Provide the (X, Y) coordinate of the cell's center where the given text is located.  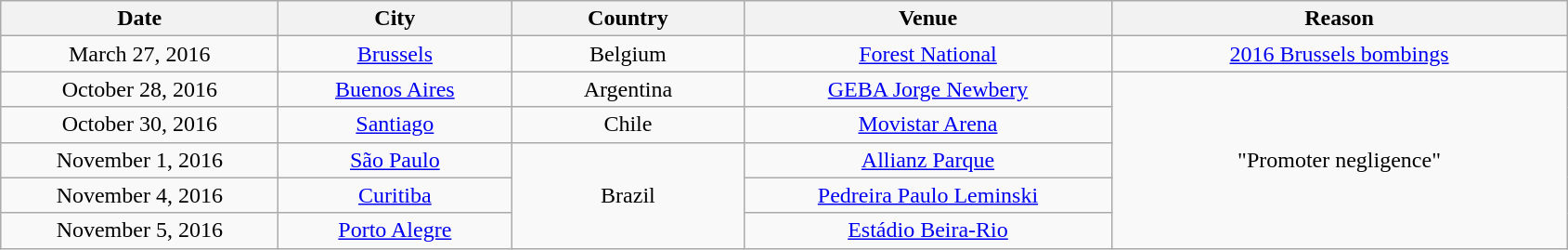
São Paulo (395, 160)
October 28, 2016 (139, 89)
Buenos Aires (395, 89)
March 27, 2016 (139, 54)
Estádio Beira-Rio (928, 230)
Reason (1339, 19)
Date (139, 19)
Brussels (395, 54)
GEBA Jorge Newbery (928, 89)
Movistar Arena (928, 125)
City (395, 19)
Chile (628, 125)
Argentina (628, 89)
Venue (928, 19)
October 30, 2016 (139, 125)
Curitiba (395, 195)
Porto Alegre (395, 230)
Belgium (628, 54)
November 5, 2016 (139, 230)
Country (628, 19)
November 4, 2016 (139, 195)
Brazil (628, 195)
Allianz Parque (928, 160)
"Promoter negligence" (1339, 160)
Pedreira Paulo Leminski (928, 195)
2016 Brussels bombings (1339, 54)
Santiago (395, 125)
Forest National (928, 54)
November 1, 2016 (139, 160)
